Extract the (x, y) coordinate from the center of the cell holding the provided text.  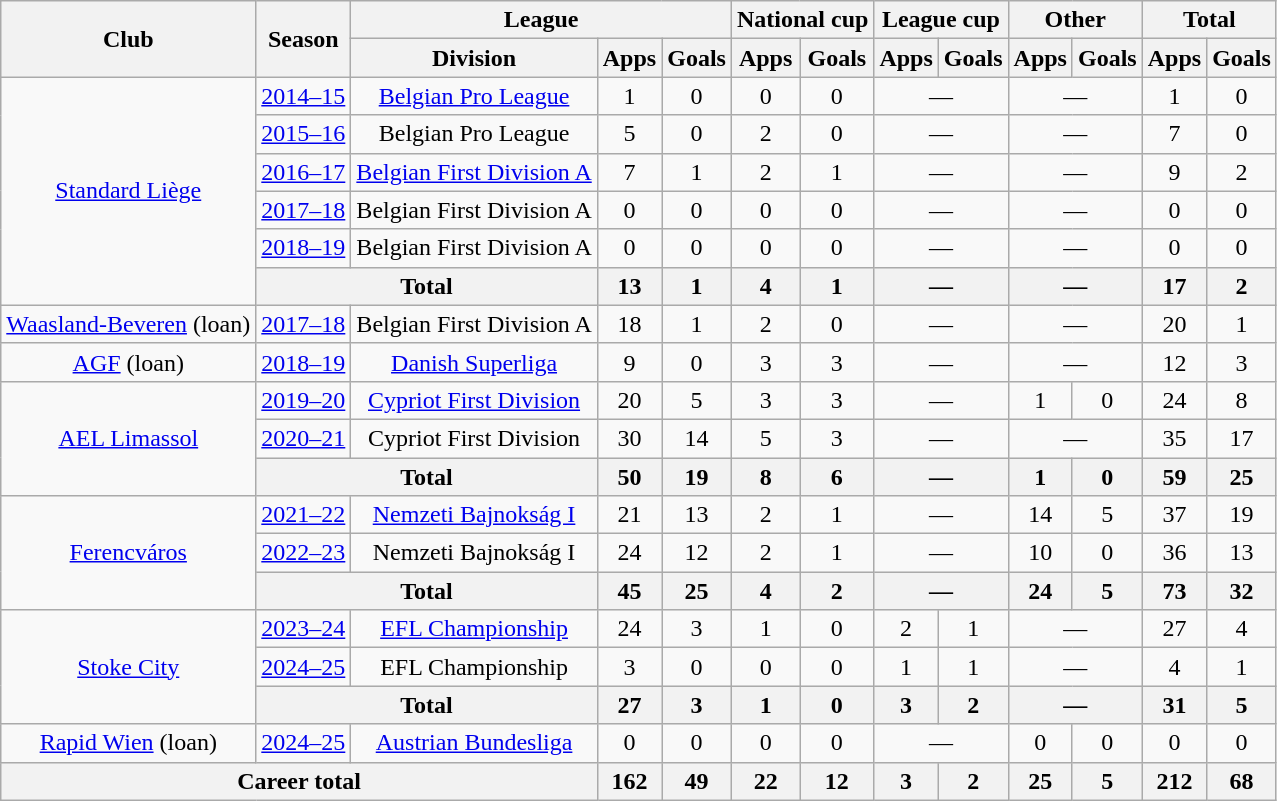
2016–17 (304, 172)
National cup (802, 20)
2019–20 (304, 400)
21 (629, 515)
Ferencváros (128, 553)
50 (629, 477)
Other (1075, 20)
22 (765, 781)
Standard Liège (128, 191)
2023–24 (304, 629)
Danish Superliga (474, 362)
Division (474, 58)
49 (697, 781)
37 (1174, 515)
Stoke City (128, 667)
2014–15 (304, 96)
59 (1174, 477)
Career total (300, 781)
35 (1174, 438)
2015–16 (304, 134)
162 (629, 781)
73 (1174, 591)
AEL Limassol (128, 438)
36 (1174, 553)
Club (128, 39)
Waasland-Beveren (loan) (128, 324)
6 (837, 477)
2020–21 (304, 438)
AGF (loan) (128, 362)
2021–22 (304, 515)
League (542, 20)
Rapid Wien (loan) (128, 743)
League cup (941, 20)
31 (1174, 705)
30 (629, 438)
212 (1174, 781)
18 (629, 324)
10 (1040, 553)
32 (1242, 591)
Season (304, 39)
Austrian Bundesliga (474, 743)
45 (629, 591)
68 (1242, 781)
2022–23 (304, 553)
